Determine the [x, y] coordinate at the center of the cell enclosing the given text.  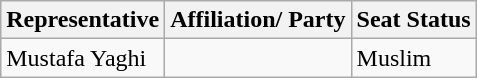
Muslim [414, 58]
Representative [83, 20]
Mustafa Yaghi [83, 58]
Seat Status [414, 20]
Affiliation/ Party [258, 20]
